From the cell containing the given text, extract its center point as (x, y) coordinate. 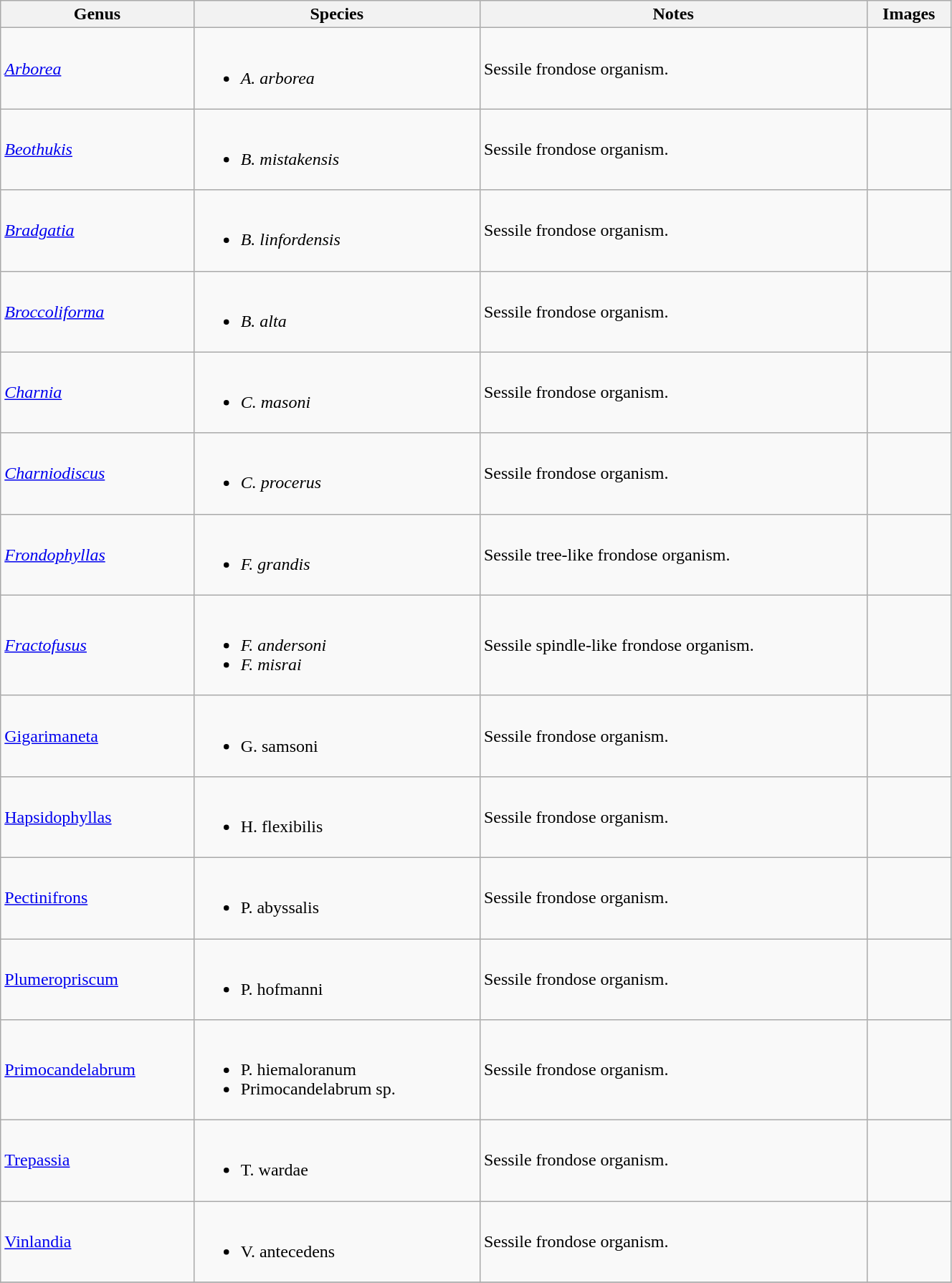
B. linfordensis (337, 231)
Frondophyllas (97, 555)
F. grandis (337, 555)
Charnia (97, 393)
Genus (97, 14)
H. flexibilis (337, 817)
Images (909, 14)
G. samsoni (337, 735)
Arborea (97, 69)
P. abyssalis (337, 897)
Sessile tree-like frondose organism. (673, 555)
Broccoliforma (97, 311)
Species (337, 14)
P. hofmanni (337, 979)
Sessile spindle-like frondose organism. (673, 645)
Gigarimaneta (97, 735)
V. antecedens (337, 1241)
B. alta (337, 311)
F. andersoniF. misrai (337, 645)
C. procerus (337, 473)
Pectinifrons (97, 897)
Trepassia (97, 1161)
Primocandelabrum (97, 1070)
A. arborea (337, 69)
Vinlandia (97, 1241)
Charniodiscus (97, 473)
C. masoni (337, 393)
T. wardae (337, 1161)
Plumeropriscum (97, 979)
Hapsidophyllas (97, 817)
P. hiemaloranumPrimocandelabrum sp. (337, 1070)
Beothukis (97, 149)
Fractofusus (97, 645)
B. mistakensis (337, 149)
Bradgatia (97, 231)
Notes (673, 14)
